Return (x, y) of the center of cell containing provided text 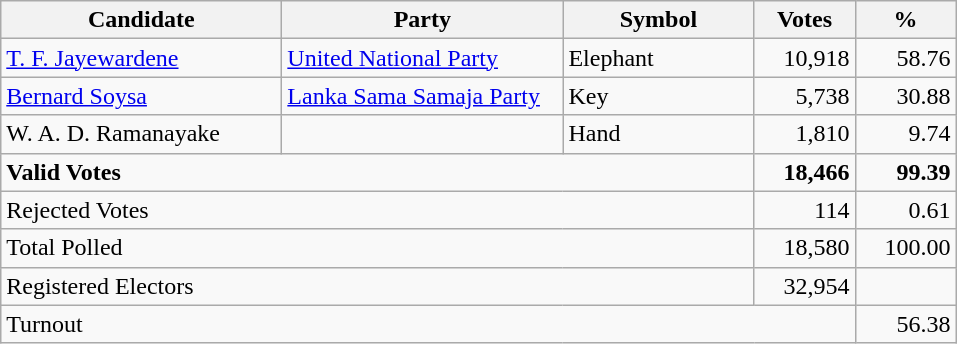
Lanka Sama Samaja Party (422, 96)
56.38 (906, 324)
18,466 (804, 172)
Valid Votes (378, 172)
T. F. Jayewardene (142, 58)
Total Polled (378, 248)
Bernard Soysa (142, 96)
5,738 (804, 96)
99.39 (906, 172)
0.61 (906, 210)
58.76 (906, 58)
United National Party (422, 58)
Turnout (428, 324)
Symbol (658, 20)
18,580 (804, 248)
W. A. D. Ramanayake (142, 134)
114 (804, 210)
100.00 (906, 248)
1,810 (804, 134)
30.88 (906, 96)
Party (422, 20)
Votes (804, 20)
Registered Electors (378, 286)
Rejected Votes (378, 210)
Elephant (658, 58)
10,918 (804, 58)
9.74 (906, 134)
Key (658, 96)
Candidate (142, 20)
32,954 (804, 286)
% (906, 20)
Hand (658, 134)
